Output the [X, Y] coordinate of the center of the cell containing the given text.  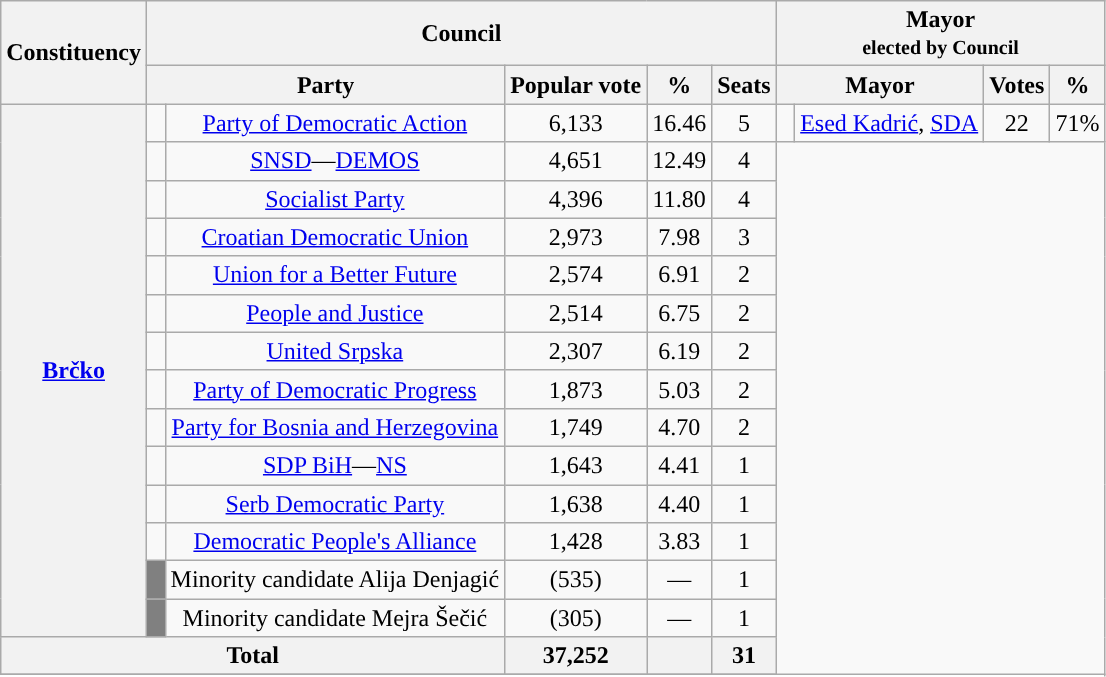
SDP BiH—NS [335, 465]
Croatian Democratic Union [335, 237]
(305) [576, 618]
4.41 [680, 465]
Mayorelected by Council [940, 34]
4.40 [680, 503]
11.80 [680, 199]
1,873 [576, 389]
Union for a Better Future [335, 275]
Constituency [74, 52]
Esed Kadrić, SDA [890, 123]
5 [744, 123]
Brčko [74, 370]
Serb Democratic Party [335, 503]
4,651 [576, 161]
Council [461, 34]
Party [325, 85]
Seats [744, 85]
6,133 [576, 123]
Minority candidate Mejra Šečić [335, 618]
Popular vote [576, 85]
1,638 [576, 503]
Votes [1017, 85]
1,643 [576, 465]
4,396 [576, 199]
4.70 [680, 427]
People and Justice [335, 313]
22 [1017, 123]
Mayor [880, 85]
3 [744, 237]
(535) [576, 580]
United Srpska [335, 351]
3.83 [680, 542]
Party for Bosnia and Herzegovina [335, 427]
2,574 [576, 275]
Democratic People's Alliance [335, 542]
Socialist Party [335, 199]
Total [253, 656]
12.49 [680, 161]
31 [744, 656]
2,514 [576, 313]
2,307 [576, 351]
1,428 [576, 542]
16.46 [680, 123]
SNSD—DEMOS [335, 161]
6.75 [680, 313]
Party of Democratic Action [335, 123]
2,973 [576, 237]
6.91 [680, 275]
Minority candidate Alija Denjagić [335, 580]
7.98 [680, 237]
6.19 [680, 351]
1,749 [576, 427]
Party of Democratic Progress [335, 389]
71% [1078, 123]
5.03 [680, 389]
37,252 [576, 656]
